Capture the cell that displays the provided text and extract its (X, Y) central coordinate. 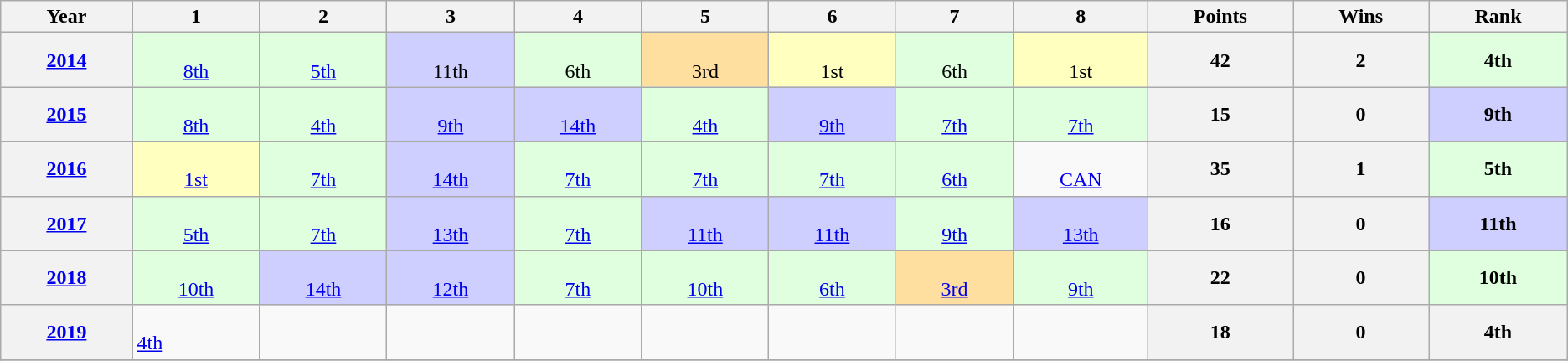
2017 (67, 223)
3 (451, 17)
Wins (1361, 17)
7 (955, 17)
16 (1220, 223)
35 (1220, 169)
12th (451, 278)
2016 (67, 169)
15 (1220, 114)
Rank (1498, 17)
2014 (67, 60)
42 (1220, 60)
CAN (1081, 169)
2019 (67, 332)
4 (578, 17)
8 (1081, 17)
22 (1220, 278)
2015 (67, 114)
18 (1220, 332)
Points (1220, 17)
6 (833, 17)
2018 (67, 278)
Year (67, 17)
5 (705, 17)
